From the cell containing the given text, extract its center point as (X, Y) coordinate. 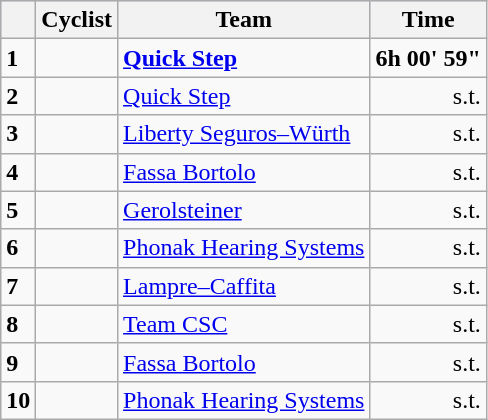
7 (18, 286)
Gerolsteiner (244, 210)
Liberty Seguros–Würth (244, 134)
Team CSC (244, 324)
5 (18, 210)
Lampre–Caffita (244, 286)
2 (18, 96)
8 (18, 324)
9 (18, 362)
6 (18, 248)
10 (18, 400)
3 (18, 134)
Cyclist (77, 20)
Team (244, 20)
Time (428, 20)
6h 00' 59" (428, 58)
1 (18, 58)
4 (18, 172)
